Determine the [x, y] coordinate at the center of the cell enclosing the given text.  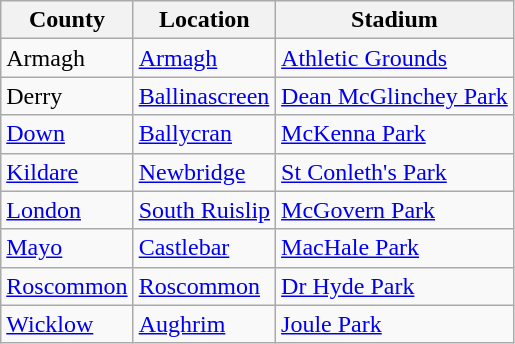
Wicklow [67, 324]
McKenna Park [395, 134]
Down [67, 134]
Newbridge [204, 172]
Stadium [395, 20]
Location [204, 20]
South Ruislip [204, 210]
Derry [67, 96]
MacHale Park [395, 248]
Kildare [67, 172]
Mayo [67, 248]
Aughrim [204, 324]
London [67, 210]
McGovern Park [395, 210]
Ballycran [204, 134]
Dr Hyde Park [395, 286]
Castlebar [204, 248]
Joule Park [395, 324]
County [67, 20]
Ballinascreen [204, 96]
Dean McGlinchey Park [395, 96]
Athletic Grounds [395, 58]
St Conleth's Park [395, 172]
